Find where the given text appears and provide that cell's center as (x, y) coordinate. 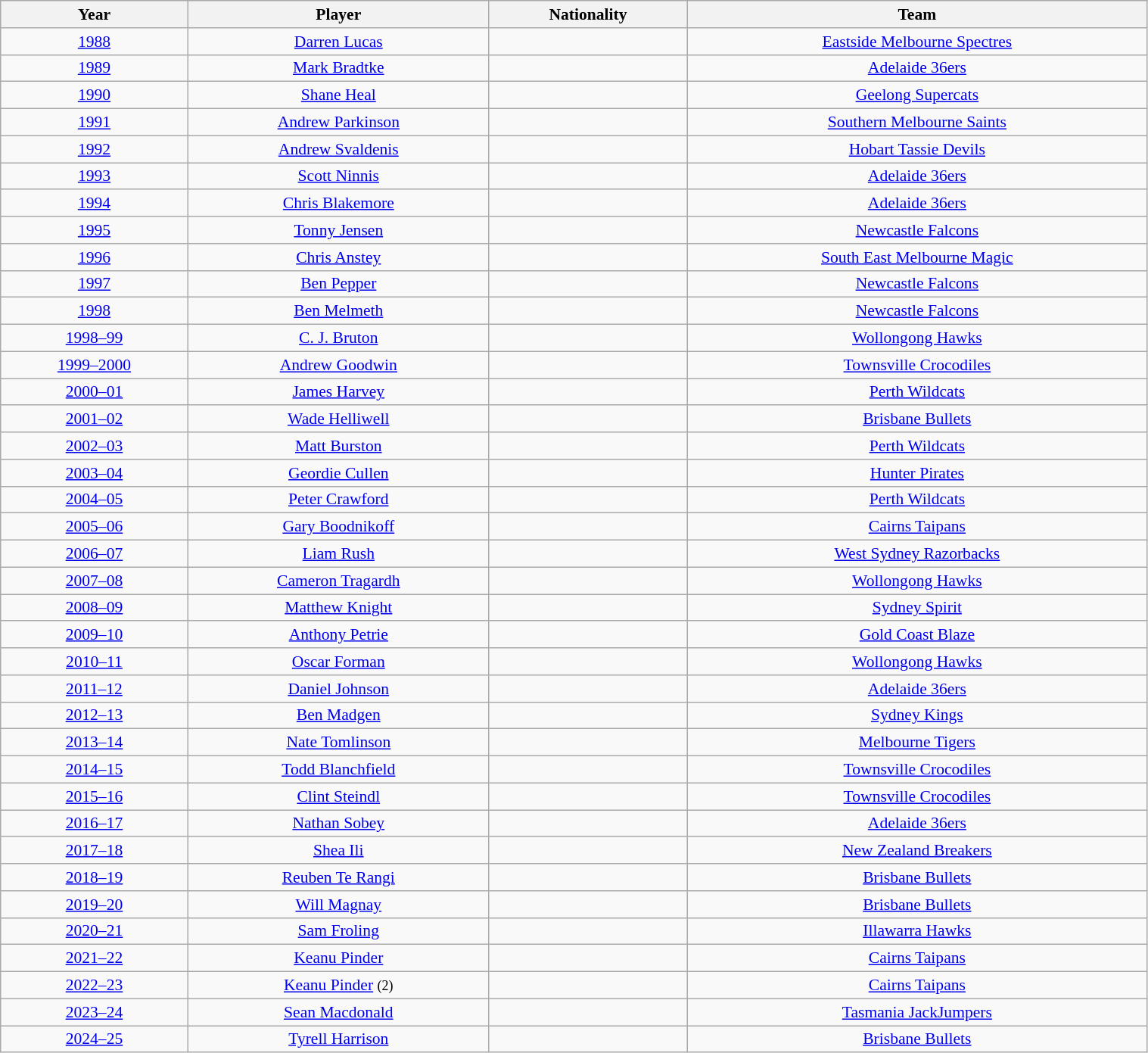
Ben Madgen (338, 715)
2015–16 (94, 796)
New Zealand Breakers (917, 851)
1994 (94, 204)
Darren Lucas (338, 42)
1992 (94, 149)
1988 (94, 42)
2007–08 (94, 581)
1998–99 (94, 338)
Liam Rush (338, 554)
Nate Tomlinson (338, 743)
2002–03 (94, 446)
Chris Blakemore (338, 204)
Sam Froling (338, 931)
2010–11 (94, 662)
Andrew Goodwin (338, 365)
C. J. Bruton (338, 338)
2016–17 (94, 824)
Sydney Spirit (917, 608)
Shea Ili (338, 851)
2023–24 (94, 1012)
Andrew Parkinson (338, 123)
Illawarra Hawks (917, 931)
Wade Helliwell (338, 419)
2004–05 (94, 500)
1990 (94, 95)
Year (94, 14)
Matt Burston (338, 446)
2006–07 (94, 554)
Anthony Petrie (338, 635)
Keanu Pinder (2) (338, 986)
Will Magnay (338, 905)
Hunter Pirates (917, 473)
Southern Melbourne Saints (917, 123)
2024–25 (94, 1039)
Clint Steindl (338, 796)
2017–18 (94, 851)
Tasmania JackJumpers (917, 1012)
1996 (94, 257)
Nationality (587, 14)
Peter Crawford (338, 500)
James Harvey (338, 392)
Team (917, 14)
Keanu Pinder (338, 958)
Andrew Svaldenis (338, 149)
1999–2000 (94, 365)
2019–20 (94, 905)
2018–19 (94, 877)
2005–06 (94, 527)
Geelong Supercats (917, 95)
Oscar Forman (338, 662)
2014–15 (94, 770)
2009–10 (94, 635)
2022–23 (94, 986)
1989 (94, 68)
Gary Boodnikoff (338, 527)
South East Melbourne Magic (917, 257)
1995 (94, 230)
Sean Macdonald (338, 1012)
Scott Ninnis (338, 176)
2013–14 (94, 743)
Ben Pepper (338, 284)
Chris Anstey (338, 257)
Shane Heal (338, 95)
Mark Bradtke (338, 68)
Gold Coast Blaze (917, 635)
Ben Melmeth (338, 311)
Hobart Tassie Devils (917, 149)
1991 (94, 123)
Player (338, 14)
Melbourne Tigers (917, 743)
1998 (94, 311)
2001–02 (94, 419)
Cameron Tragardh (338, 581)
2011–12 (94, 689)
West Sydney Razorbacks (917, 554)
Reuben Te Rangi (338, 877)
1997 (94, 284)
Nathan Sobey (338, 824)
Tonny Jensen (338, 230)
2020–21 (94, 931)
2000–01 (94, 392)
2003–04 (94, 473)
Daniel Johnson (338, 689)
2012–13 (94, 715)
Geordie Cullen (338, 473)
1993 (94, 176)
Todd Blanchfield (338, 770)
Sydney Kings (917, 715)
Eastside Melbourne Spectres (917, 42)
Tyrell Harrison (338, 1039)
Matthew Knight (338, 608)
2021–22 (94, 958)
2008–09 (94, 608)
